Find where the given text appears and provide that cell's center as [X, Y] coordinate. 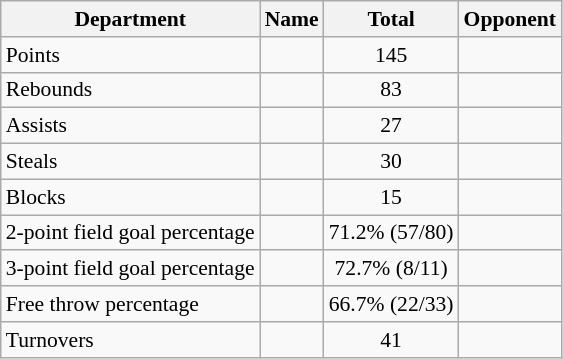
30 [392, 162]
Blocks [130, 197]
83 [392, 90]
3-point field goal percentage [130, 269]
Opponent [510, 19]
Turnovers [130, 340]
Total [392, 19]
41 [392, 340]
Rebounds [130, 90]
27 [392, 126]
Department [130, 19]
Free throw percentage [130, 304]
Steals [130, 162]
Points [130, 55]
72.7% (8/11) [392, 269]
Assists [130, 126]
66.7% (22/33) [392, 304]
145 [392, 55]
71.2% (57/80) [392, 233]
2-point field goal percentage [130, 233]
Name [292, 19]
15 [392, 197]
